Return the [x, y] coordinate for the center point of the cell that contains the specified text.  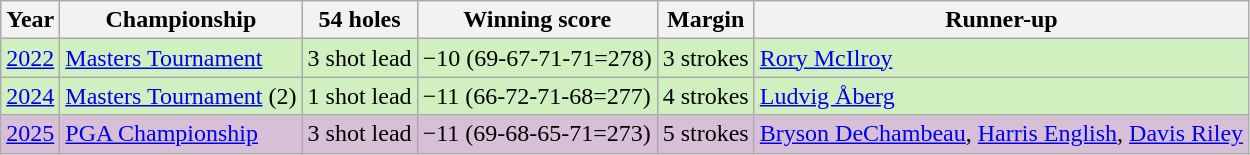
Rory McIlroy [1001, 58]
3 strokes [706, 58]
Championship [181, 20]
4 strokes [706, 96]
Runner-up [1001, 20]
Year [30, 20]
2024 [30, 96]
−10 (69-67-71-71=278) [537, 58]
−11 (69-68-65-71=273) [537, 134]
Ludvig Åberg [1001, 96]
2025 [30, 134]
1 shot lead [360, 96]
Winning score [537, 20]
5 strokes [706, 134]
2022 [30, 58]
54 holes [360, 20]
−11 (66-72-71-68=277) [537, 96]
Bryson DeChambeau, Harris English, Davis Riley [1001, 134]
Masters Tournament (2) [181, 96]
PGA Championship [181, 134]
Masters Tournament [181, 58]
Margin [706, 20]
